Return [X, Y] of the center of cell containing provided text 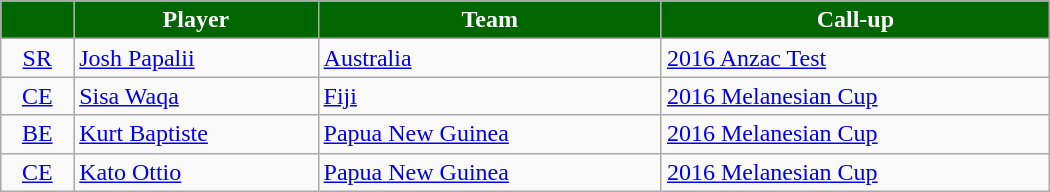
Call-up [855, 20]
Australia [490, 58]
Kurt Baptiste [196, 134]
Player [196, 20]
Kato Ottio [196, 172]
2016 Anzac Test [855, 58]
SR [38, 58]
Fiji [490, 96]
BE [38, 134]
Team [490, 20]
Sisa Waqa [196, 96]
Josh Papalii [196, 58]
